Extract the (X, Y) coordinate from the center of the cell holding the provided text.  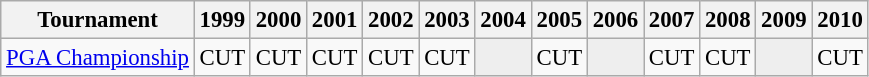
2007 (672, 20)
2005 (559, 20)
2000 (278, 20)
2010 (840, 20)
2009 (784, 20)
PGA Championship (98, 58)
2001 (335, 20)
2008 (728, 20)
2004 (503, 20)
1999 (222, 20)
2003 (447, 20)
2006 (615, 20)
Tournament (98, 20)
2002 (391, 20)
